Detect which cell encompasses the target text, then output its [X, Y] center coordinate. 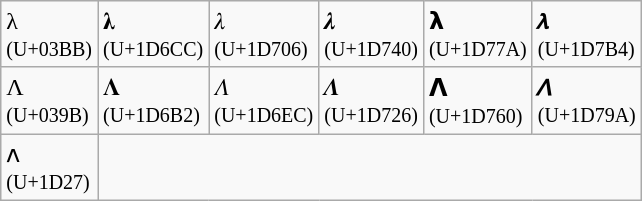
𝛌(U+1D6CC) [154, 34]
𝜦(U+1D726) [372, 100]
ᴧ(U+1D27) [50, 168]
𝞚(U+1D79A) [586, 100]
λ(U+03BB) [50, 34]
𝝠(U+1D760) [478, 100]
𝜆(U+1D706) [264, 34]
𝚲(U+1D6B2) [154, 100]
𝝺(U+1D77A) [478, 34]
Λ(U+039B) [50, 100]
𝝀(U+1D740) [372, 34]
𝛬(U+1D6EC) [264, 100]
𝞴(U+1D7B4) [586, 34]
